Locate the cell with the specified text and output its [x, y] center coordinate. 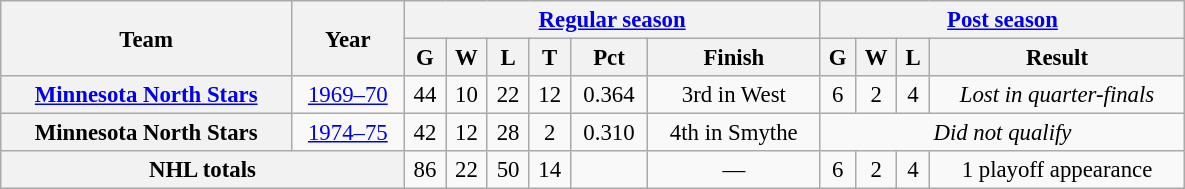
Pct [608, 58]
44 [425, 95]
T [550, 58]
50 [508, 170]
3rd in West [734, 95]
0.364 [608, 95]
Team [146, 38]
— [734, 170]
4th in Smythe [734, 133]
28 [508, 133]
14 [550, 170]
0.310 [608, 133]
Result [1057, 58]
Year [348, 38]
NHL totals [202, 170]
10 [467, 95]
86 [425, 170]
Post season [1002, 20]
1974–75 [348, 133]
Finish [734, 58]
Lost in quarter-finals [1057, 95]
1 playoff appearance [1057, 170]
42 [425, 133]
Did not qualify [1002, 133]
Regular season [612, 20]
1969–70 [348, 95]
